Output the (x, y) coordinate of the center of the cell containing the given text.  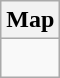
Map (30, 20)
